Determine the (X, Y) coordinate at the center of the cell enclosing the given text.  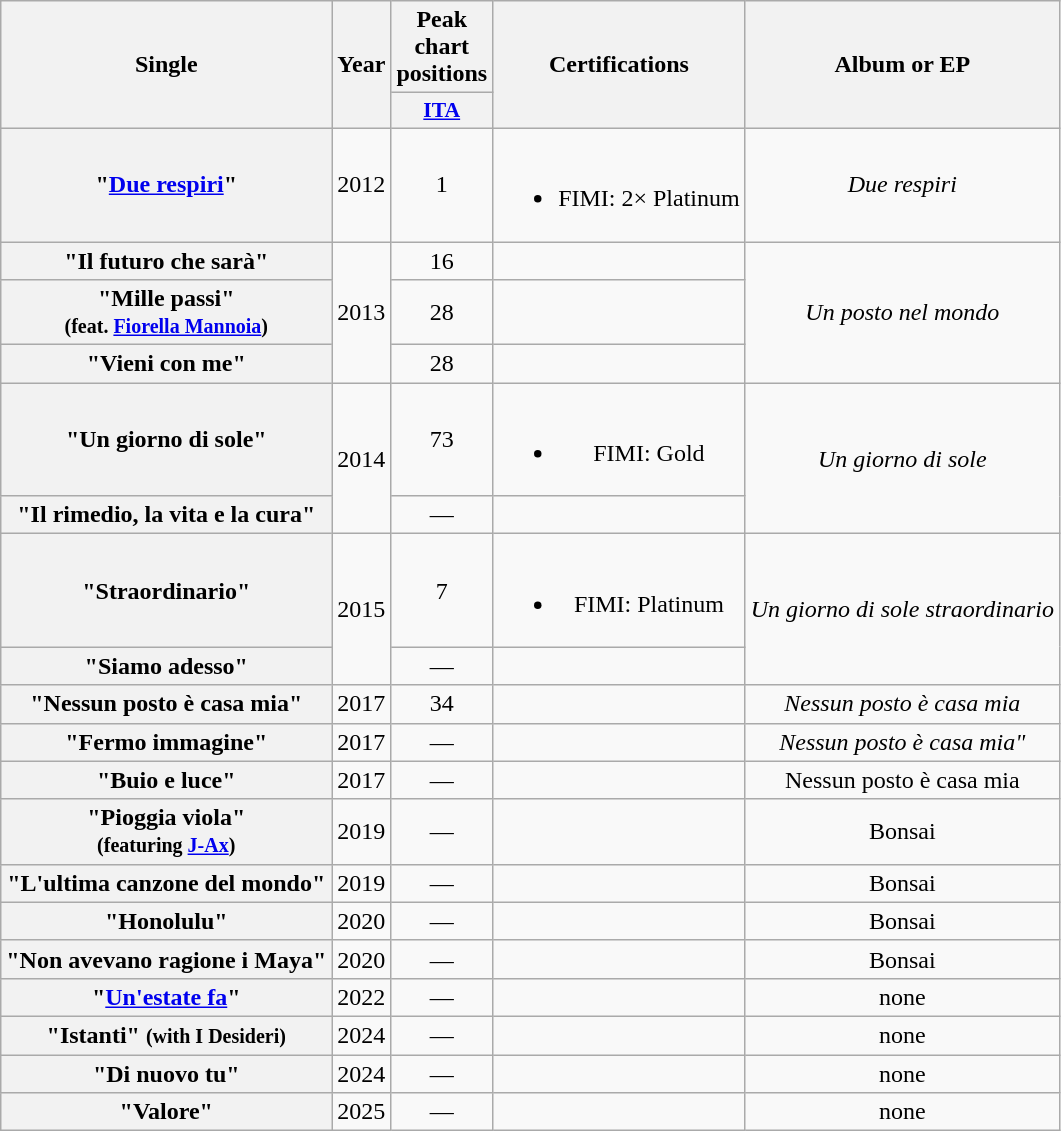
34 (442, 704)
"Siamo adesso" (166, 666)
"Buio e luce" (166, 780)
"Straordinario" (166, 590)
FIMI: 2× Platinum (620, 184)
Single (166, 65)
"Un giorno di sole" (166, 440)
2012 (362, 184)
Certifications (620, 65)
2022 (362, 997)
"Istanti" (with I Desideri) (166, 1035)
"Il rimedio, la vita e la cura" (166, 515)
Un posto nel mondo (902, 312)
"Non avevano ragione i Maya" (166, 959)
"L'ultima canzone del mondo" (166, 883)
2013 (362, 312)
"Di nuovo tu" (166, 1073)
Un giorno di sole straordinario (902, 610)
FIMI: Gold (620, 440)
Album or EP (902, 65)
ITA (442, 111)
16 (442, 261)
"Il futuro che sarà" (166, 261)
"Mille passi"(feat. Fiorella Mannoia) (166, 312)
Un giorno di sole (902, 458)
"Fermo immagine" (166, 742)
"Vieni con me" (166, 364)
2014 (362, 458)
"Honolulu" (166, 921)
"Valore" (166, 1112)
Nessun posto è casa mia" (902, 742)
2015 (362, 610)
Year (362, 65)
"Un'estate fa" (166, 997)
"Nessun posto è casa mia" (166, 704)
"Pioggia viola"(featuring J-Ax) (166, 832)
1 (442, 184)
Peak chart positions (442, 47)
FIMI: Platinum (620, 590)
"Due respiri" (166, 184)
Due respiri (902, 184)
7 (442, 590)
2025 (362, 1112)
73 (442, 440)
